Detect which cell encompasses the target text, then output its (x, y) center coordinate. 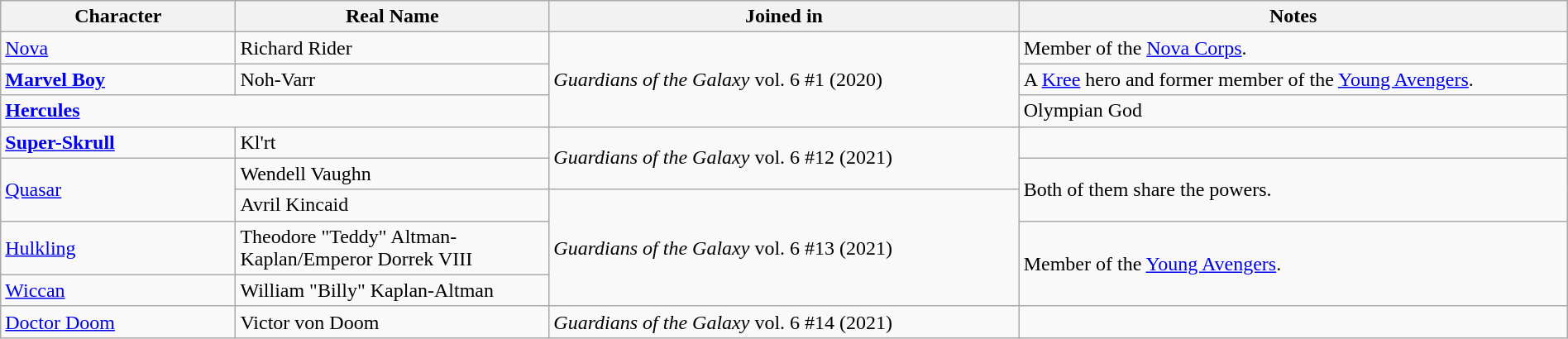
William "Billy" Kaplan-Altman (392, 290)
Character (118, 17)
Hulkling (118, 248)
Guardians of the Galaxy vol. 6 #13 (2021) (784, 248)
Wiccan (118, 290)
Theodore "Teddy" Altman-Kaplan/Emperor Dorrek VIII (392, 248)
Noh-Varr (392, 79)
Marvel Boy (118, 79)
Member of the Nova Corps. (1293, 48)
Joined in (784, 17)
Olympian God (1293, 111)
Quasar (118, 189)
Super-Skrull (118, 142)
Both of them share the powers. (1293, 189)
Kl'rt (392, 142)
Guardians of the Galaxy vol. 6 #14 (2021) (784, 322)
Avril Kincaid (392, 205)
Nova (118, 48)
Richard Rider (392, 48)
Hercules (275, 111)
Real Name (392, 17)
Doctor Doom (118, 322)
Guardians of the Galaxy vol. 6 #12 (2021) (784, 158)
Notes (1293, 17)
A Kree hero and former member of the Young Avengers. (1293, 79)
Guardians of the Galaxy vol. 6 #1 (2020) (784, 79)
Victor von Doom (392, 322)
Member of the Young Avengers. (1293, 263)
Wendell Vaughn (392, 174)
